Find where the given text appears and provide that cell's center as [x, y] coordinate. 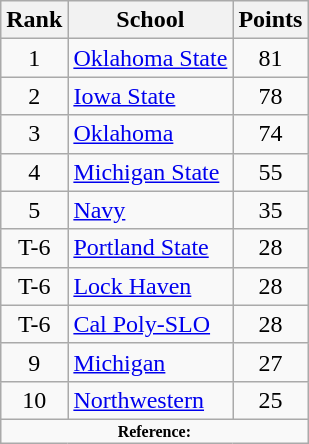
Cal Poly-SLO [150, 324]
Michigan [150, 362]
55 [270, 172]
Michigan State [150, 172]
Iowa State [150, 96]
78 [270, 96]
Oklahoma State [150, 58]
27 [270, 362]
9 [34, 362]
Rank [34, 20]
Points [270, 20]
3 [34, 134]
10 [34, 400]
4 [34, 172]
35 [270, 210]
Portland State [150, 248]
Oklahoma [150, 134]
81 [270, 58]
Lock Haven [150, 286]
Navy [150, 210]
Reference: [154, 431]
25 [270, 400]
2 [34, 96]
74 [270, 134]
Northwestern [150, 400]
5 [34, 210]
School [150, 20]
1 [34, 58]
